From the cell containing the given text, extract its center point as [X, Y] coordinate. 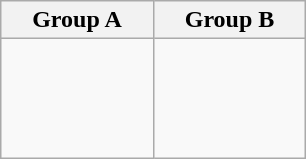
Group B [230, 20]
Group A [78, 20]
